Capture the cell that displays the provided text and extract its [x, y] central coordinate. 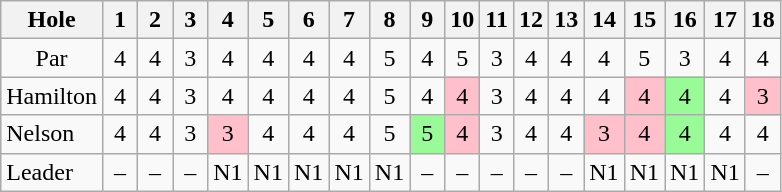
13 [566, 20]
16 [684, 20]
17 [725, 20]
Hamilton [52, 96]
10 [462, 20]
8 [389, 20]
6 [308, 20]
9 [428, 20]
14 [604, 20]
1 [120, 20]
11 [497, 20]
Nelson [52, 134]
12 [532, 20]
18 [762, 20]
Leader [52, 172]
Hole [52, 20]
15 [644, 20]
2 [156, 20]
7 [349, 20]
Par [52, 58]
